Determine the [x, y] coordinate at the center of the cell enclosing the given text.  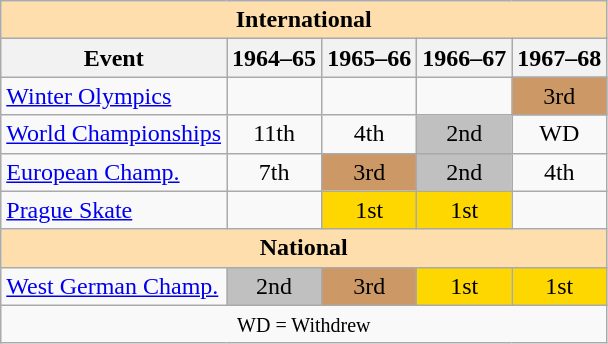
1967–68 [560, 58]
WD [560, 134]
11th [274, 134]
World Championships [114, 134]
Winter Olympics [114, 96]
1965–66 [370, 58]
European Champ. [114, 172]
1964–65 [274, 58]
Event [114, 58]
International [304, 20]
West German Champ. [114, 286]
1966–67 [464, 58]
Prague Skate [114, 210]
National [304, 248]
WD = Withdrew [304, 324]
7th [274, 172]
